Scan for the cell matching the given text and deliver its [X, Y] coordinate at center. 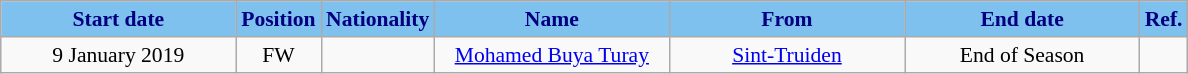
End date [1022, 19]
Mohamed Buya Turay [552, 55]
FW [278, 55]
9 January 2019 [118, 55]
Ref. [1164, 19]
From [786, 19]
Name [552, 19]
Position [278, 19]
End of Season [1022, 55]
Nationality [378, 19]
Start date [118, 19]
Sint-Truiden [786, 55]
